Determine the (x, y) coordinate at the center of the cell enclosing the given text.  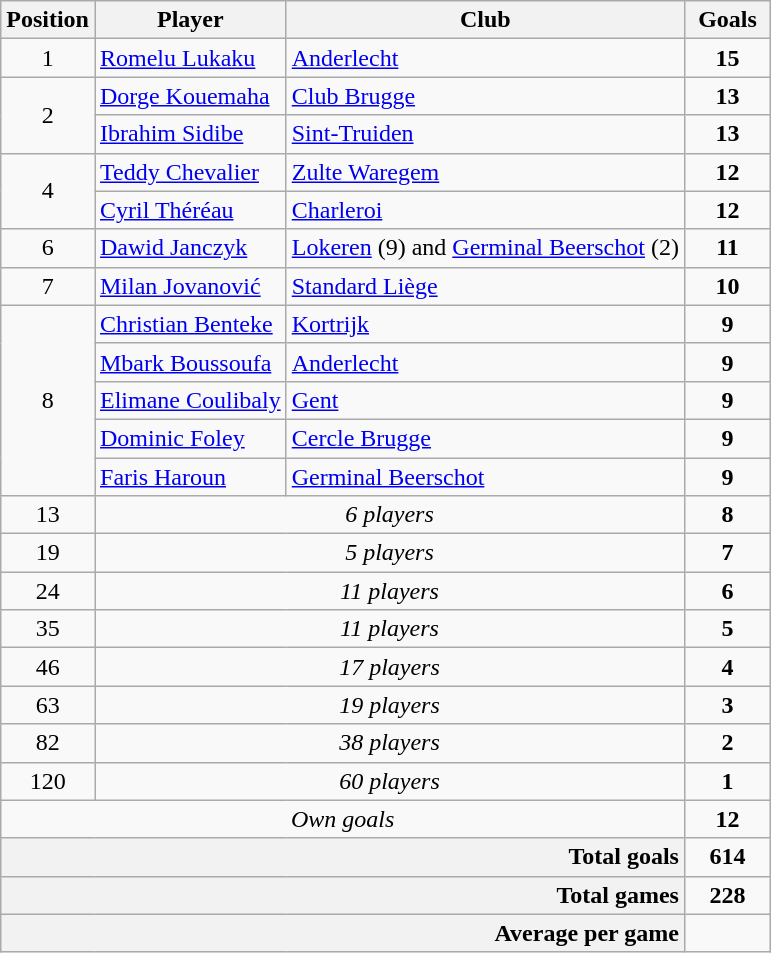
Faris Haroun (190, 477)
46 (48, 667)
Kortrijk (485, 324)
82 (48, 743)
19 players (389, 705)
Mbark Boussoufa (190, 362)
Own goals (343, 819)
19 (48, 553)
6 players (389, 515)
10 (727, 286)
Lokeren (9) and Germinal Beerschot (2) (485, 248)
Milan Jovanović (190, 286)
38 players (389, 743)
35 (48, 629)
Elimane Coulibaly (190, 400)
Zulte Waregem (485, 172)
15 (727, 58)
Total games (343, 895)
Cyril Théréau (190, 210)
Player (190, 20)
Gent (485, 400)
614 (727, 857)
60 players (389, 781)
Dorge Kouemaha (190, 96)
Total goals (343, 857)
Germinal Beerschot (485, 477)
Average per game (343, 933)
Club Brugge (485, 96)
120 (48, 781)
Romelu Lukaku (190, 58)
228 (727, 895)
24 (48, 591)
Cercle Brugge (485, 438)
Christian Benteke (190, 324)
63 (48, 705)
Ibrahim Sidibe (190, 134)
Dominic Foley (190, 438)
Standard Liège (485, 286)
3 (727, 705)
Teddy Chevalier (190, 172)
Position (48, 20)
17 players (389, 667)
Sint-Truiden (485, 134)
11 (727, 248)
Goals (727, 20)
5 (727, 629)
Club (485, 20)
Charleroi (485, 210)
5 players (389, 553)
Dawid Janczyk (190, 248)
